Pinpoint the cell where the given text exists, returning its [x, y] midpoint coordinate. 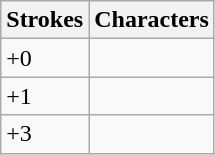
+0 [45, 58]
Characters [152, 20]
Strokes [45, 20]
+1 [45, 96]
+3 [45, 134]
